Capture the cell that displays the provided text and extract its [X, Y] central coordinate. 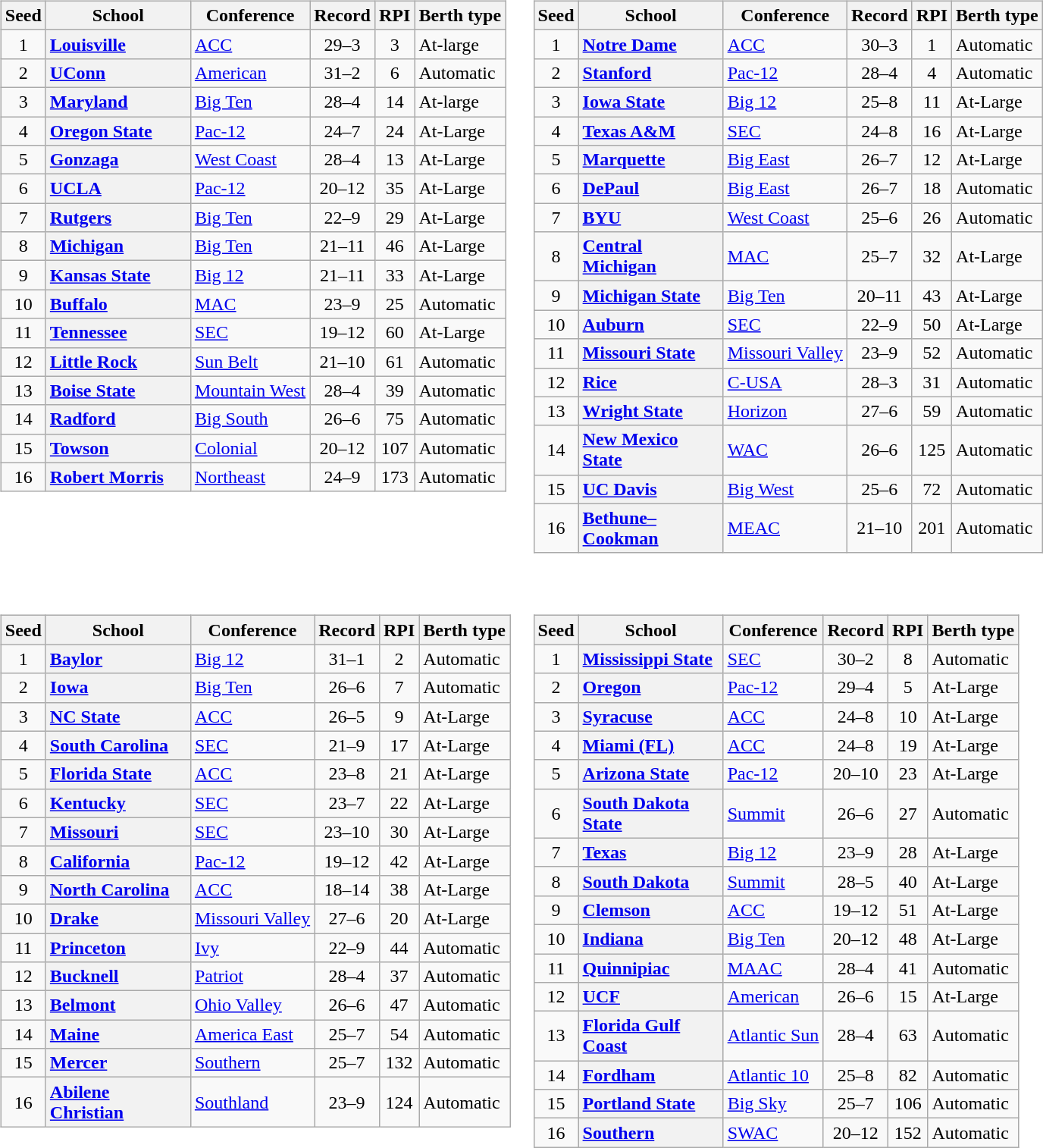
41 [908, 968]
SWAC [773, 1133]
MAAC [773, 968]
North Carolina [118, 889]
Michigan [118, 246]
72 [932, 489]
Notre Dame [650, 44]
132 [399, 1063]
50 [932, 325]
18–14 [347, 889]
173 [394, 477]
23–7 [347, 803]
21 [399, 774]
Rice [650, 382]
Robert Morris [118, 477]
30–3 [879, 44]
30–2 [856, 659]
Abilene Christian [118, 1103]
Missouri State [650, 353]
24 [394, 131]
28–5 [856, 881]
South Dakota State [650, 813]
26 [932, 218]
29 [394, 218]
Belmont [118, 1005]
23–10 [347, 832]
Towson [118, 448]
WAC [785, 450]
Maryland [118, 102]
43 [932, 296]
54 [399, 1034]
Central Michigan [650, 256]
Florida State [118, 774]
Louisville [118, 44]
59 [932, 411]
UCF [650, 997]
20 [399, 918]
Iowa State [650, 102]
Tennessee [118, 333]
61 [394, 362]
18 [932, 189]
48 [908, 939]
Ohio Valley [252, 1005]
22 [399, 803]
29–3 [343, 44]
UC Davis [650, 489]
Kansas State [118, 275]
Big South [250, 419]
152 [908, 1133]
31–1 [347, 659]
25 [394, 304]
52 [932, 353]
28–3 [879, 382]
Wright State [650, 411]
Indiana [650, 939]
MEAC [785, 528]
Baylor [118, 659]
38 [399, 889]
Ivy [252, 947]
32 [932, 256]
42 [399, 861]
America East [252, 1034]
107 [394, 448]
Bucknell [118, 977]
Mercer [118, 1063]
Fordham [650, 1075]
201 [932, 528]
39 [394, 391]
Atlantic 10 [773, 1075]
Little Rock [118, 362]
Florida Gulf Coast [650, 1036]
California [118, 861]
26–5 [347, 717]
30 [399, 832]
51 [908, 910]
17 [399, 745]
Auburn [650, 325]
Michigan State [650, 296]
31–2 [343, 73]
75 [394, 419]
Oregon [650, 688]
Big West [785, 489]
24–9 [343, 477]
124 [399, 1103]
23–8 [347, 774]
Horizon [785, 411]
Drake [118, 918]
Big Sky [773, 1104]
Kentucky [118, 803]
Arizona State [650, 774]
Radford [118, 419]
Atlantic Sun [773, 1036]
Missouri [118, 832]
23 [908, 774]
35 [394, 189]
C-USA [785, 382]
Miami (FL) [650, 745]
21–9 [347, 745]
Stanford [650, 73]
Mississippi State [650, 659]
125 [932, 450]
South Carolina [118, 745]
Texas [650, 852]
Colonial [250, 448]
20–11 [879, 296]
37 [399, 977]
Mountain West [250, 391]
31 [932, 382]
Princeton [118, 947]
Buffalo [118, 304]
20–10 [856, 774]
South Dakota [650, 881]
Quinnipiac [650, 968]
19 [908, 745]
24–7 [343, 131]
UCLA [118, 189]
Patriot [252, 977]
Marquette [650, 160]
106 [908, 1104]
29–4 [856, 688]
Bethune–Cookman [650, 528]
Portland State [650, 1104]
Southland [252, 1103]
46 [394, 246]
DePaul [650, 189]
Boise State [118, 391]
33 [394, 275]
60 [394, 333]
Sun Belt [250, 362]
82 [908, 1075]
BYU [650, 218]
40 [908, 881]
Rutgers [118, 218]
27 [908, 813]
Clemson [650, 910]
63 [908, 1036]
Oregon State [118, 131]
Iowa [118, 688]
47 [399, 1005]
New Mexico State [650, 450]
Syracuse [650, 717]
Northeast [250, 477]
44 [399, 947]
Gonzaga [118, 160]
UConn [118, 73]
NC State [118, 717]
28 [908, 852]
Maine [118, 1034]
Texas A&M [650, 131]
